Locate the cell with the specified text and output its (x, y) center coordinate. 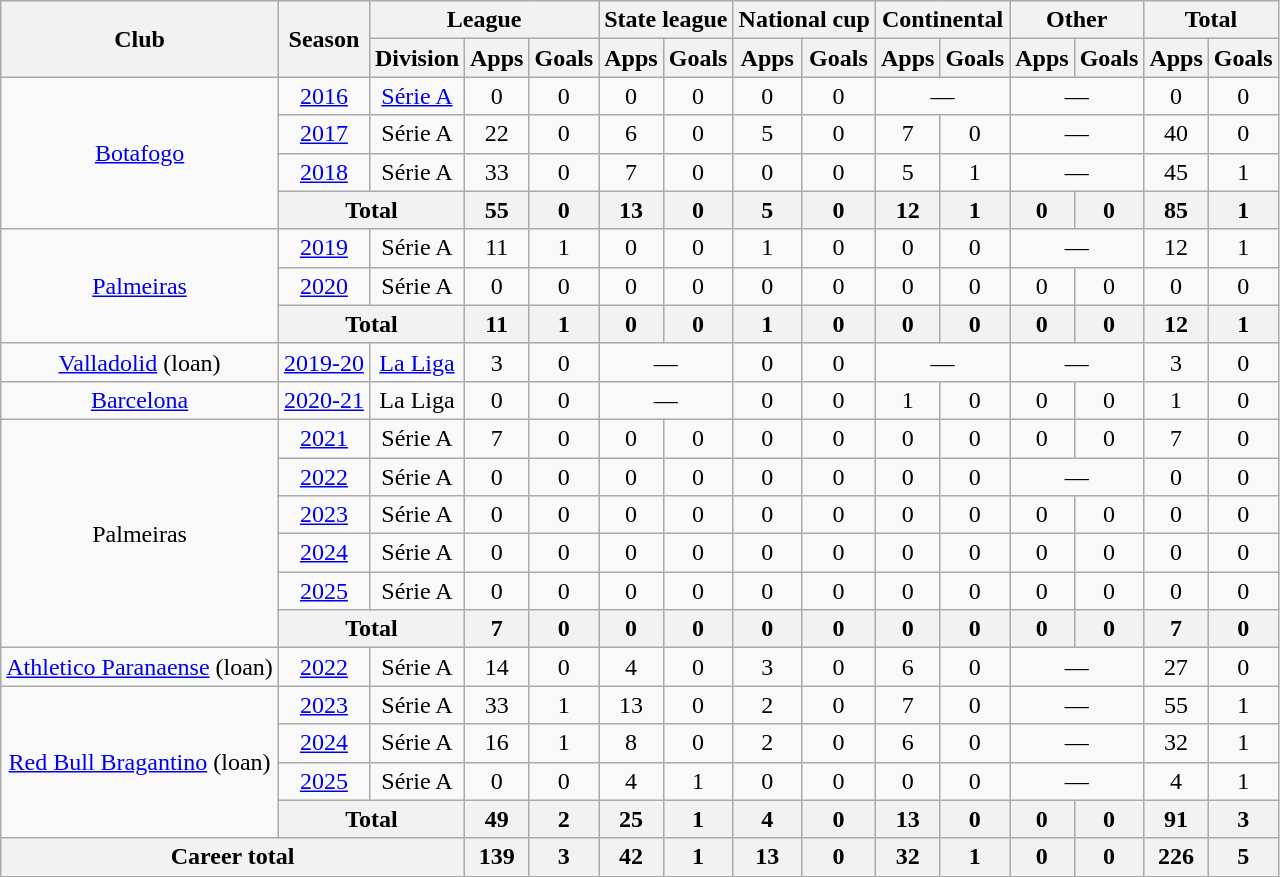
2016 (324, 96)
14 (497, 667)
49 (497, 819)
Barcelona (140, 400)
2020-21 (324, 400)
National cup (804, 20)
Career total (233, 857)
Continental (942, 20)
2017 (324, 134)
2019 (324, 248)
27 (1176, 667)
2020 (324, 286)
Season (324, 39)
Botafogo (140, 153)
8 (631, 743)
25 (631, 819)
Club (140, 39)
42 (631, 857)
226 (1176, 857)
Athletico Paranaense (loan) (140, 667)
Other (1077, 20)
Division (416, 58)
2018 (324, 172)
22 (497, 134)
91 (1176, 819)
2019-20 (324, 362)
139 (497, 857)
Valladolid (loan) (140, 362)
State league (666, 20)
Red Bull Bragantino (loan) (140, 762)
40 (1176, 134)
2021 (324, 438)
16 (497, 743)
85 (1176, 210)
45 (1176, 172)
League (484, 20)
